Scan for the cell matching the given text and deliver its (X, Y) coordinate at center. 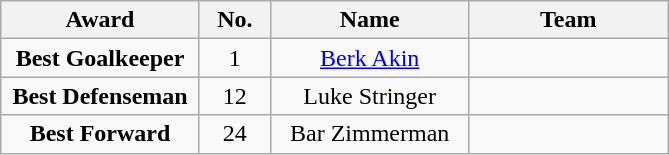
Team (568, 20)
Berk Akin (370, 58)
Best Forward (100, 134)
Best Goalkeeper (100, 58)
24 (234, 134)
Bar Zimmerman (370, 134)
Name (370, 20)
Best Defenseman (100, 96)
12 (234, 96)
No. (234, 20)
Award (100, 20)
1 (234, 58)
Luke Stringer (370, 96)
